Extract the (x, y) coordinate from the center of the cell holding the provided text.  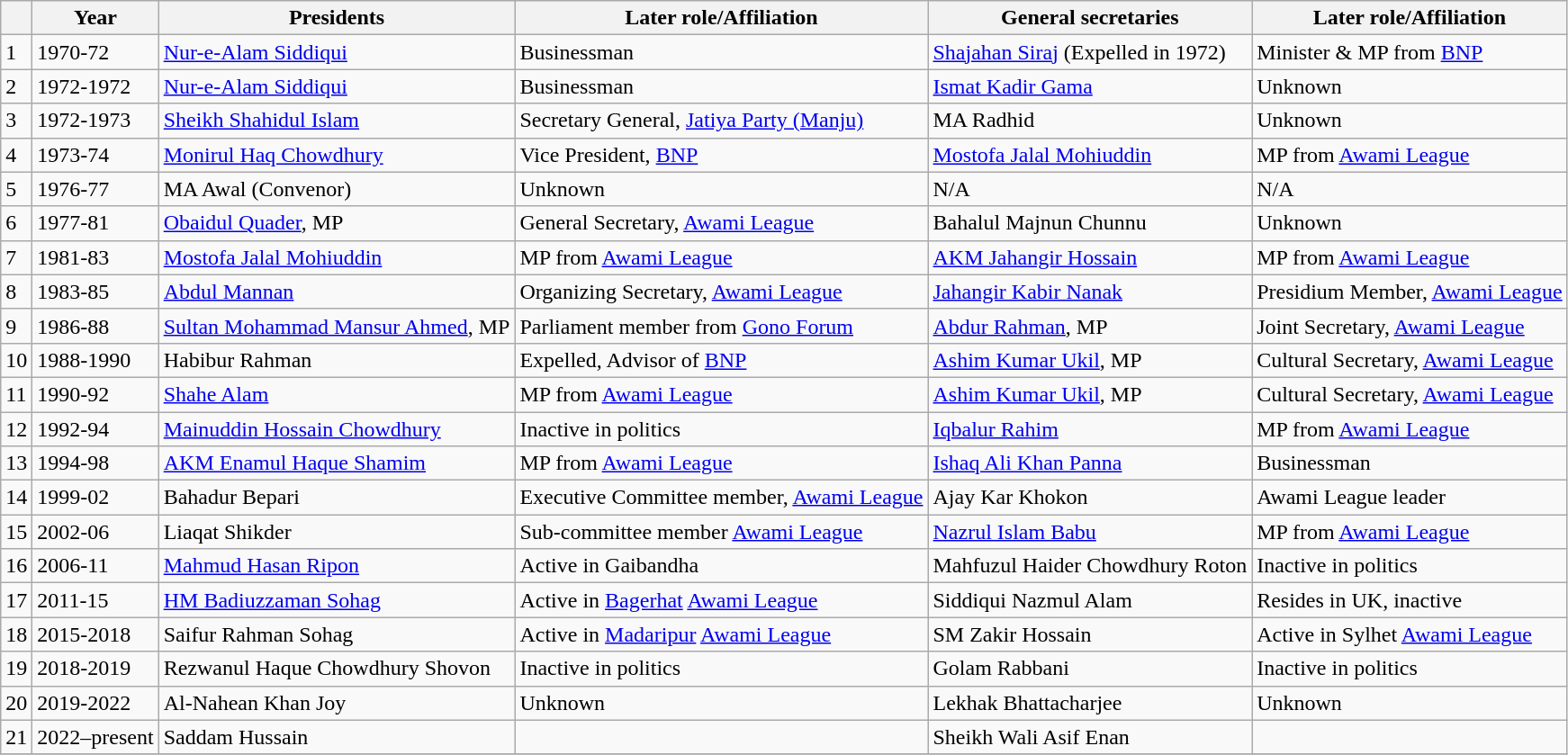
Sub-committee member Awami League (722, 532)
General secretaries (1090, 18)
Shahe Alam (337, 394)
17 (16, 600)
Joint Secretary, Awami League (1410, 326)
12 (16, 429)
Saddam Hussain (337, 737)
Expelled, Advisor of BNP (722, 360)
1986-88 (95, 326)
Shajahan Siraj (Expelled in 1972) (1090, 52)
SM Zakir Hossain (1090, 634)
15 (16, 532)
1983-85 (95, 292)
Ajay Kar Khokon (1090, 498)
4 (16, 155)
Monirul Haq Chowdhury (337, 155)
Nazrul Islam Babu (1090, 532)
Year (95, 18)
Sheikh Shahidul Islam (337, 121)
13 (16, 463)
Secretary General, Jatiya Party (Manju) (722, 121)
1992-94 (95, 429)
1972-1972 (95, 86)
16 (16, 566)
Active in Gaibandha (722, 566)
Organizing Secretary, Awami League (722, 292)
3 (16, 121)
Sultan Mohammad Mansur Ahmed, MP (337, 326)
2006-11 (95, 566)
2002-06 (95, 532)
Mahfuzul Haider Chowdhury Roton (1090, 566)
19 (16, 669)
Ismat Kadir Gama (1090, 86)
Saifur Rahman Sohag (337, 634)
MA Radhid (1090, 121)
2015-2018 (95, 634)
Iqbalur Rahim (1090, 429)
1999-02 (95, 498)
1970-72 (95, 52)
14 (16, 498)
6 (16, 223)
Ishaq Ali Khan Panna (1090, 463)
Mahmud Hasan Ripon (337, 566)
2011-15 (95, 600)
Executive Committee member, Awami League (722, 498)
HM Badiuzzaman Sohag (337, 600)
Resides in UK, inactive (1410, 600)
8 (16, 292)
Obaidul Quader, MP (337, 223)
Active in Sylhet Awami League (1410, 634)
1977-81 (95, 223)
Al-Nahean Khan Joy (337, 703)
1988-1990 (95, 360)
1976-77 (95, 189)
Abdul Mannan (337, 292)
1972-1973 (95, 121)
MA Awal (Convenor) (337, 189)
Parliament member from Gono Forum (722, 326)
Bahalul Majnun Chunnu (1090, 223)
2018-2019 (95, 669)
5 (16, 189)
Liaqat Shikder (337, 532)
9 (16, 326)
7 (16, 257)
2022–present (95, 737)
Bahadur Bepari (337, 498)
10 (16, 360)
2 (16, 86)
Presidents (337, 18)
11 (16, 394)
20 (16, 703)
Lekhak Bhattacharjee (1090, 703)
1973-74 (95, 155)
Siddiqui Nazmul Alam (1090, 600)
General Secretary, Awami League (722, 223)
Rezwanul Haque Chowdhury Shovon (337, 669)
Mainuddin Hossain Chowdhury (337, 429)
Active in Bagerhat Awami League (722, 600)
1990-92 (95, 394)
AKM Jahangir Hossain (1090, 257)
1 (16, 52)
Habibur Rahman (337, 360)
Abdur Rahman, MP (1090, 326)
Golam Rabbani (1090, 669)
18 (16, 634)
AKM Enamul Haque Shamim (337, 463)
2019-2022 (95, 703)
Presidium Member, Awami League (1410, 292)
21 (16, 737)
1981-83 (95, 257)
Jahangir Kabir Nanak (1090, 292)
Sheikh Wali Asif Enan (1090, 737)
Awami League leader (1410, 498)
Minister & MP from BNP (1410, 52)
Vice President, BNP (722, 155)
1994-98 (95, 463)
Active in Madaripur Awami League (722, 634)
